Return the (X, Y) coordinate for the center point of the cell that contains the specified text.  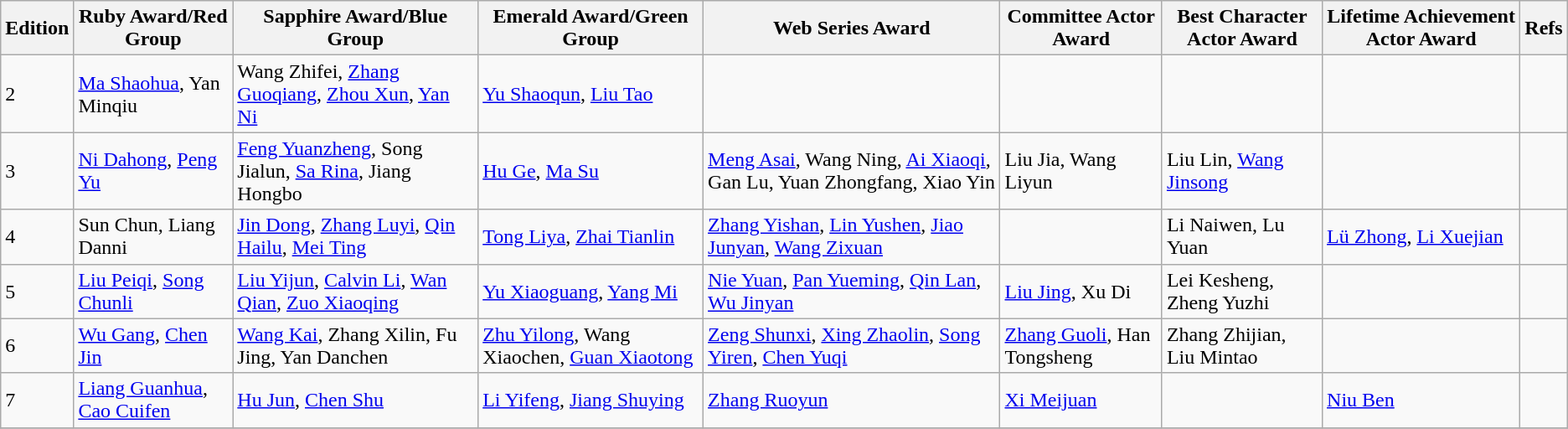
Niu Ben (1421, 401)
Yu Xiaoguang, Yang Mi (591, 292)
Meng Asai, Wang Ning, Ai Xiaoqi, Gan Lu, Yuan Zhongfang, Xiao Yin (852, 171)
Zhang Ruoyun (852, 401)
Liu Jing, Xu Di (1081, 292)
Ma Shaohua, Yan Minqiu (153, 94)
Wang Zhifei, Zhang Guoqiang, Zhou Xun, Yan Ni (355, 94)
Liu Peiqi, Song Chunli (153, 292)
7 (37, 401)
Best Character Actor Award (1241, 28)
Committee Actor Award (1081, 28)
5 (37, 292)
Lei Kesheng, Zheng Yuzhi (1241, 292)
Zhang Zhijian, Liu Mintao (1241, 345)
Emerald Award/Green Group (591, 28)
Liu Yijun, Calvin Li, Wan Qian, Zuo Xiaoqing (355, 292)
Xi Meijuan (1081, 401)
Liu Jia, Wang Liyun (1081, 171)
Tong Liya, Zhai Tianlin (591, 236)
Wang Kai, Zhang Xilin, Fu Jing, Yan Danchen (355, 345)
Feng Yuanzheng, Song Jialun, Sa Rina, Jiang Hongbo (355, 171)
Lü Zhong, Li Xuejian (1421, 236)
Liang Guanhua, Cao Cuifen (153, 401)
3 (37, 171)
Lifetime Achievement Actor Award (1421, 28)
Hu Jun, Chen Shu (355, 401)
Zhu Yilong, Wang Xiaochen, Guan Xiaotong (591, 345)
Zeng Shunxi, Xing Zhaolin, Song Yiren, Chen Yuqi (852, 345)
4 (37, 236)
Refs (1544, 28)
Wu Gang, Chen Jin (153, 345)
Jin Dong, Zhang Luyi, Qin Hailu, Mei Ting (355, 236)
2 (37, 94)
Hu Ge, Ma Su (591, 171)
Edition (37, 28)
Ruby Award/Red Group (153, 28)
Liu Lin, Wang Jinsong (1241, 171)
Li Naiwen, Lu Yuan (1241, 236)
Sapphire Award/Blue Group (355, 28)
Sun Chun, Liang Danni (153, 236)
Zhang Guoli, Han Tongsheng (1081, 345)
Zhang Yishan, Lin Yushen, Jiao Junyan, Wang Zixuan (852, 236)
Yu Shaoqun, Liu Tao (591, 94)
Ni Dahong, Peng Yu (153, 171)
6 (37, 345)
Li Yifeng, Jiang Shuying (591, 401)
Web Series Award (852, 28)
Nie Yuan, Pan Yueming, Qin Lan, Wu Jinyan (852, 292)
